From the cell containing the given text, extract its center point as [x, y] coordinate. 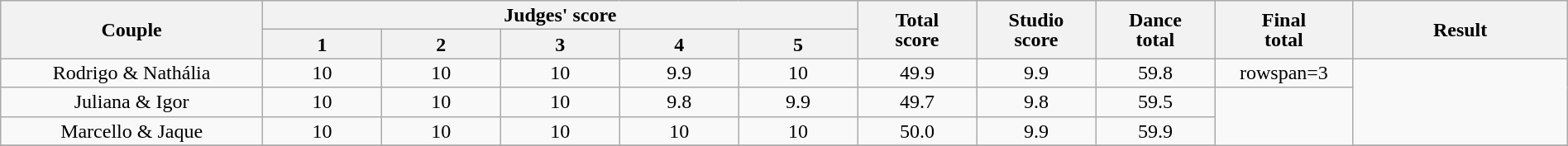
59.5 [1155, 102]
Result [1460, 30]
1 [322, 45]
50.0 [917, 130]
Totalscore [917, 30]
2 [441, 45]
Studioscore [1036, 30]
Marcello & Jaque [132, 130]
4 [679, 45]
Juliana & Igor [132, 102]
Judges' score [560, 15]
rowspan=3 [1284, 73]
Dancetotal [1155, 30]
49.7 [917, 102]
49.9 [917, 73]
Couple [132, 30]
3 [560, 45]
5 [798, 45]
Finaltotal [1284, 30]
59.9 [1155, 130]
Rodrigo & Nathália [132, 73]
59.8 [1155, 73]
